Scan for the cell matching the given text and deliver its (X, Y) coordinate at center. 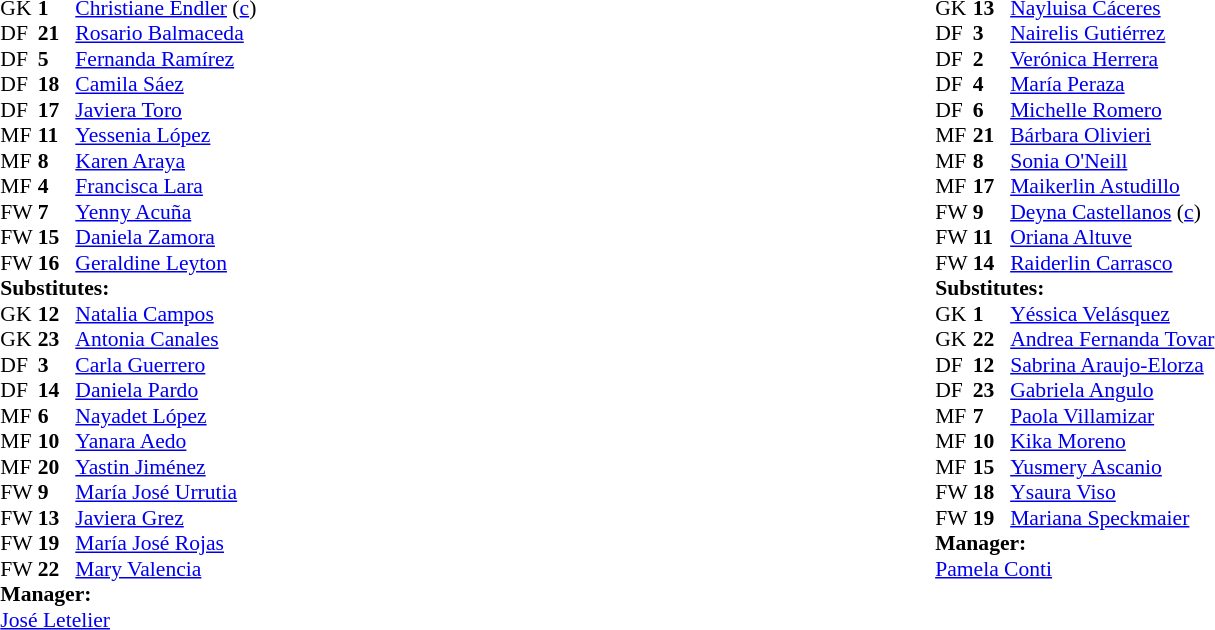
Verónica Herrera (1112, 59)
Geraldine Leyton (166, 263)
Bárbara Olivieri (1112, 135)
Kika Moreno (1112, 441)
Francisca Lara (166, 186)
Maikerlin Astudillo (1112, 186)
Gabriela Angulo (1112, 390)
Mary Valencia (166, 569)
Sonia O'Neill (1112, 161)
20 (57, 467)
Raiderlin Carrasco (1112, 263)
5 (57, 59)
Mariana Speckmaier (1112, 518)
Yusmery Ascanio (1112, 467)
Yéssica Velásquez (1112, 314)
Carla Guerrero (166, 365)
Paola Villamizar (1112, 416)
María Peraza (1112, 84)
16 (57, 263)
María José Rojas (166, 543)
Michelle Romero (1112, 110)
Daniela Pardo (166, 390)
Ysaura Viso (1112, 492)
Antonia Canales (166, 339)
María José Urrutia (166, 492)
Sabrina Araujo-Elorza (1112, 365)
Karen Araya (166, 161)
Rosario Balmaceda (166, 33)
Javiera Grez (166, 518)
Daniela Zamora (166, 237)
Pamela Conti (1074, 569)
Javiera Toro (166, 110)
Oriana Altuve (1112, 237)
Fernanda Ramírez (166, 59)
Yastin Jiménez (166, 467)
Natalia Campos (166, 314)
1 (992, 314)
Nayadet López (166, 416)
13 (57, 518)
Yenny Acuña (166, 212)
Yanara Aedo (166, 441)
Andrea Fernanda Tovar (1112, 339)
Yessenia López (166, 135)
Deyna Castellanos (c) (1112, 212)
2 (992, 59)
Camila Sáez (166, 84)
Nairelis Gutiérrez (1112, 33)
